Scan for the cell matching the given text and deliver its [X, Y] coordinate at center. 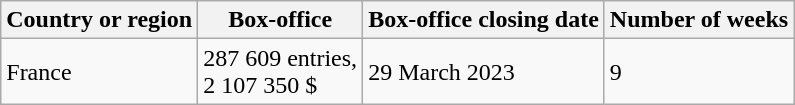
France [100, 72]
29 March 2023 [484, 72]
Box-office closing date [484, 20]
Box-office [280, 20]
9 [698, 72]
Number of weeks [698, 20]
287 609 entries,2 107 350 $ [280, 72]
Country or region [100, 20]
